Provide the [x, y] coordinate of the cell's center where the given text is located.  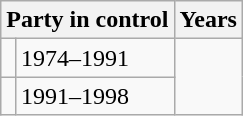
Years [208, 20]
1991–1998 [94, 96]
1974–1991 [94, 58]
Party in control [88, 20]
